Capture the cell that displays the provided text and extract its [X, Y] central coordinate. 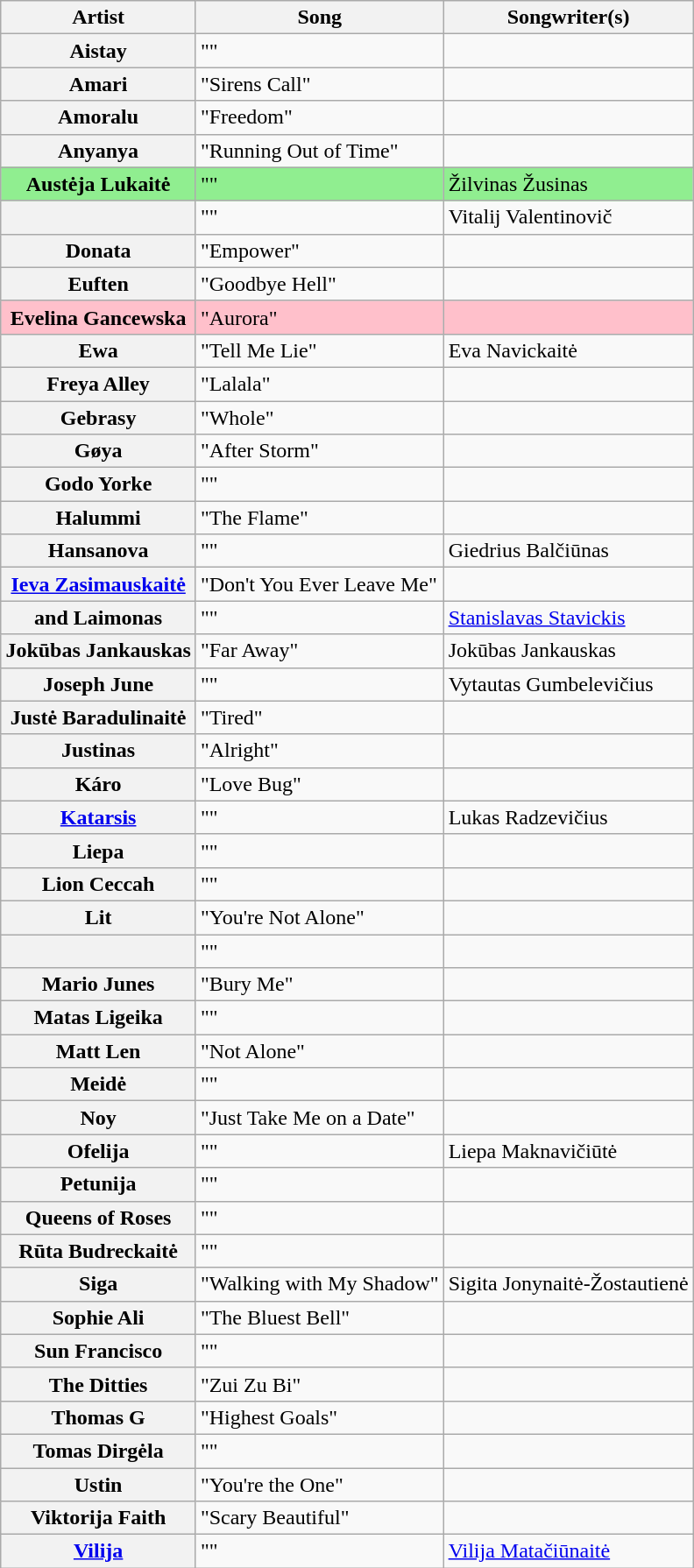
Matt Len [98, 1051]
Song [319, 18]
Vilija [98, 1551]
and Laimonas [98, 618]
"Zui Zu Bi" [319, 1384]
Justė Baradulinaitė [98, 717]
Viktorija Faith [98, 1518]
Lukas Radzevičius [568, 817]
Matas Ligeika [98, 1018]
Ieva Zasimauskaitė [98, 584]
"Walking with My Shadow" [319, 1284]
Lit [98, 917]
Sophie Ali [98, 1317]
"Lalala" [319, 384]
Artist [98, 18]
"Don't You Ever Leave Me" [319, 584]
"Love Bug" [319, 784]
Vilija Matačiūnaitė [568, 1551]
"You're Not Alone" [319, 917]
Anyanya [98, 151]
Mario Junes [98, 985]
"Empower" [319, 251]
Gøya [98, 451]
"Scary Beautiful" [319, 1518]
Halummi [98, 518]
"Freedom" [319, 117]
Petunija [98, 1184]
Amoralu [98, 117]
Meidė [98, 1084]
"After Storm" [319, 451]
Sigita Jonynaitė-Žostautienė [568, 1284]
"Tell Me Lie" [319, 350]
Songwriter(s) [568, 18]
Vitalij Valentinovič [568, 217]
Freya Alley [98, 384]
"Whole" [319, 418]
Tomas Dirgėla [98, 1451]
Aistay [98, 51]
Lion Ceccah [98, 884]
"Not Alone" [319, 1051]
"Just Take Me on a Date" [319, 1118]
"The Flame" [319, 518]
Siga [98, 1284]
"The Bluest Bell" [319, 1317]
"Alright" [319, 751]
Ewa [98, 350]
Žilvinas Žusinas [568, 184]
"Sirens Call" [319, 84]
"You're the One" [319, 1485]
Euften [98, 284]
Ofelija [98, 1151]
Austėja Lukaitė [98, 184]
Justinas [98, 751]
Noy [98, 1118]
"Tired" [319, 717]
"Aurora" [319, 317]
Rūta Budreckaitė [98, 1251]
Queens of Roses [98, 1218]
Giedrius Balčiūnas [568, 551]
Evelina Gancewska [98, 317]
Gebrasy [98, 418]
Thomas G [98, 1417]
Stanislavas Stavickis [568, 618]
"Goodbye Hell" [319, 284]
The Ditties [98, 1384]
Amari [98, 84]
Godo Yorke [98, 484]
Joseph June [98, 684]
"Running Out of Time" [319, 151]
"Far Away" [319, 651]
Liepa [98, 851]
Liepa Maknavičiūtė [568, 1151]
Hansanova [98, 551]
Donata [98, 251]
Káro [98, 784]
Eva Navickaitė [568, 350]
Katarsis [98, 817]
"Highest Goals" [319, 1417]
Sun Francisco [98, 1351]
Vytautas Gumbelevičius [568, 684]
Ustin [98, 1485]
"Bury Me" [319, 985]
